Pinpoint the cell where the given text exists, returning its (X, Y) midpoint coordinate. 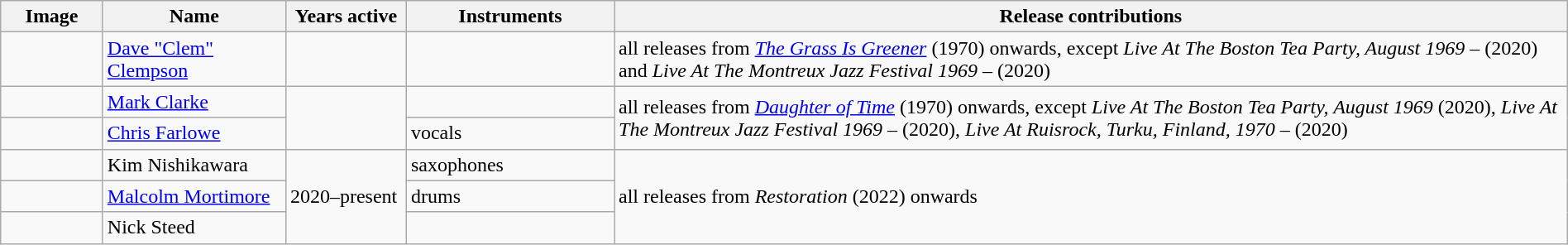
Image (52, 17)
2020–present (346, 196)
Malcolm Mortimore (194, 196)
vocals (509, 133)
Mark Clarke (194, 102)
Nick Steed (194, 228)
Release contributions (1090, 17)
Years active (346, 17)
all releases from Restoration (2022) onwards (1090, 196)
Dave "Clem" Clempson (194, 60)
Name (194, 17)
drums (509, 196)
Instruments (509, 17)
saxophones (509, 165)
Kim Nishikawara (194, 165)
Chris Farlowe (194, 133)
